Identify which cell holds the provided text, then report its [x, y] central coordinate. 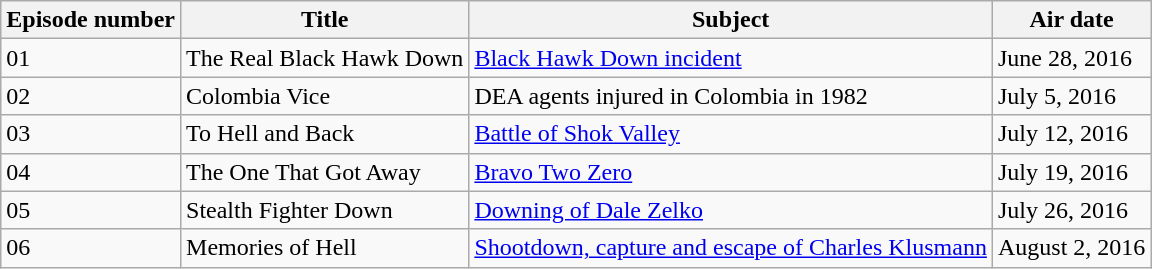
DEA agents injured in Colombia in 1982 [731, 96]
June 28, 2016 [1071, 58]
03 [91, 134]
Black Hawk Down incident [731, 58]
To Hell and Back [325, 134]
06 [91, 248]
July 12, 2016 [1071, 134]
Colombia Vice [325, 96]
The Real Black Hawk Down [325, 58]
Battle of Shok Valley [731, 134]
05 [91, 210]
July 19, 2016 [1071, 172]
Air date [1071, 20]
Bravo Two Zero [731, 172]
Stealth Fighter Down [325, 210]
Episode number [91, 20]
Title [325, 20]
04 [91, 172]
July 26, 2016 [1071, 210]
02 [91, 96]
Downing of Dale Zelko [731, 210]
01 [91, 58]
Subject [731, 20]
Memories of Hell [325, 248]
August 2, 2016 [1071, 248]
July 5, 2016 [1071, 96]
Shootdown, capture and escape of Charles Klusmann [731, 248]
The One That Got Away [325, 172]
